Capture the cell that displays the provided text and extract its (X, Y) central coordinate. 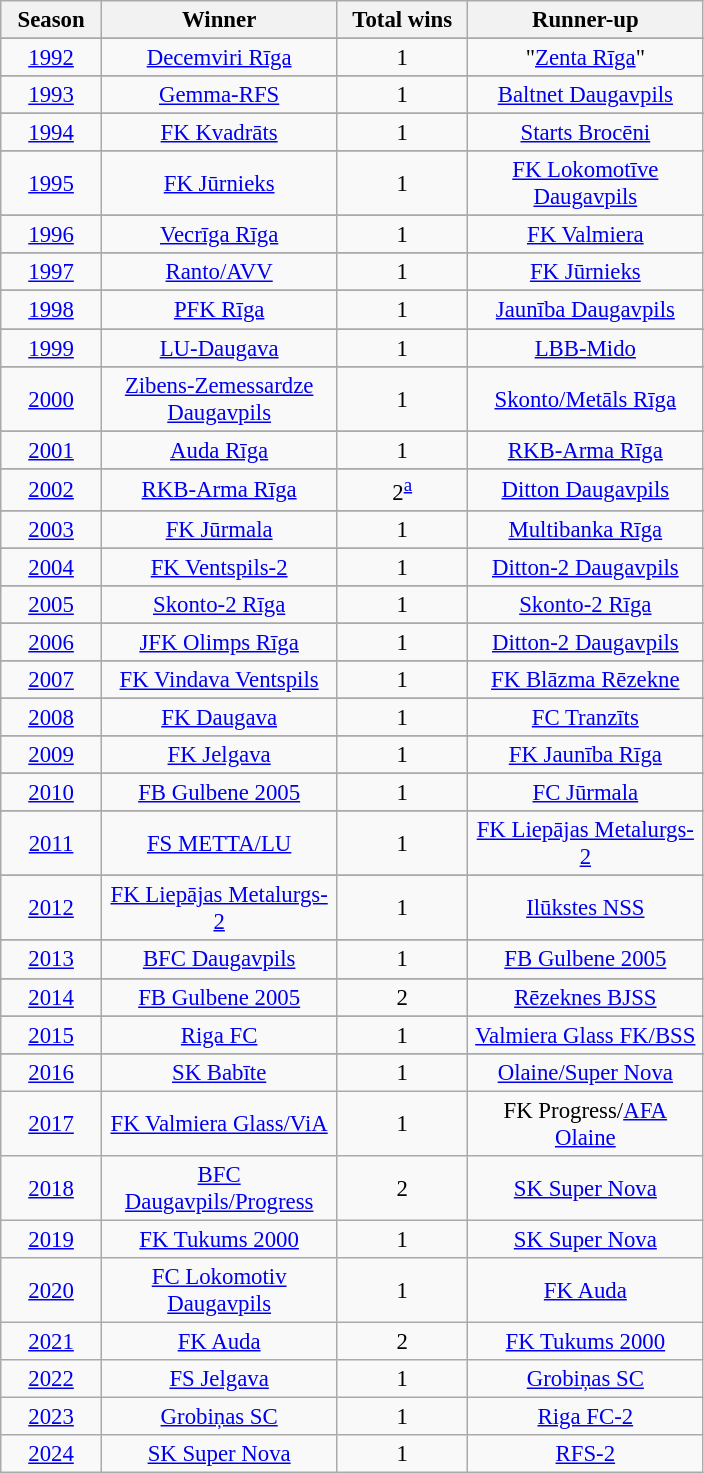
Gemma-RFS (219, 95)
2007 (52, 680)
2024 (52, 1454)
Zibens-Zemessardze Daugavpils (219, 398)
Riga FC-2 (586, 1417)
RFS-2 (586, 1454)
2008 (52, 718)
2001 (52, 450)
2019 (52, 1239)
2011 (52, 844)
Jaunība Daugavpils (586, 310)
FC Tranzīts (586, 718)
2023 (52, 1417)
2009 (52, 755)
Decemviri Rīga (219, 58)
BFC Daugavpils (219, 960)
2016 (52, 1072)
Skonto/Metāls Rīga (586, 398)
Olaine/Super Nova (586, 1072)
2004 (52, 567)
1998 (52, 310)
2014 (52, 997)
Valmiera Glass FK/BSS (586, 1035)
FK Valmiera Glass/ViA (219, 1124)
1992 (52, 58)
Total wins (402, 20)
Riga FC (219, 1035)
LBB-Mido (586, 348)
Multibanka Rīga (586, 530)
1996 (52, 235)
2017 (52, 1124)
2018 (52, 1188)
FK Jūrmala (219, 530)
FK Progress/AFA Olaine (586, 1124)
PFK Rīga (219, 310)
2003 (52, 530)
2013 (52, 960)
2021 (52, 1341)
2000 (52, 398)
Ranto/AVV (219, 273)
BFC Daugavpils/Progress (219, 1188)
1993 (52, 95)
FC Lokomotiv Daugavpils (219, 1290)
2005 (52, 605)
JFK Olimps Rīga (219, 642)
Ilūkstes NSS (586, 908)
2020 (52, 1290)
Auda Rīga (219, 450)
SK Babīte (219, 1072)
1999 (52, 348)
FS METTA/LU (219, 844)
Winner (219, 20)
Baltnet Daugavpils (586, 95)
2022 (52, 1379)
2006 (52, 642)
FK Jelgava (219, 755)
FK Daugava (219, 718)
FK Valmiera (586, 235)
2a (402, 489)
2012 (52, 908)
2015 (52, 1035)
1997 (52, 273)
FK Ventspils-2 (219, 567)
FK Vindava Ventspils (219, 680)
FK Jaunība Rīga (586, 755)
"Zenta Rīga" (586, 58)
Vecrīga Rīga (219, 235)
FK Blāzma Rēzekne (586, 680)
2010 (52, 793)
Ditton Daugavpils (586, 489)
2002 (52, 489)
Starts Brocēni (586, 133)
1995 (52, 184)
FK Kvadrāts (219, 133)
Runner-up (586, 20)
Season (52, 20)
1994 (52, 133)
FK Lokomotīve Daugavpils (586, 184)
FC Jūrmala (586, 793)
FS Jelgava (219, 1379)
Rēzeknes BJSS (586, 997)
LU-Daugava (219, 348)
